Determine the [X, Y] coordinate at the center of the cell enclosing the given text.  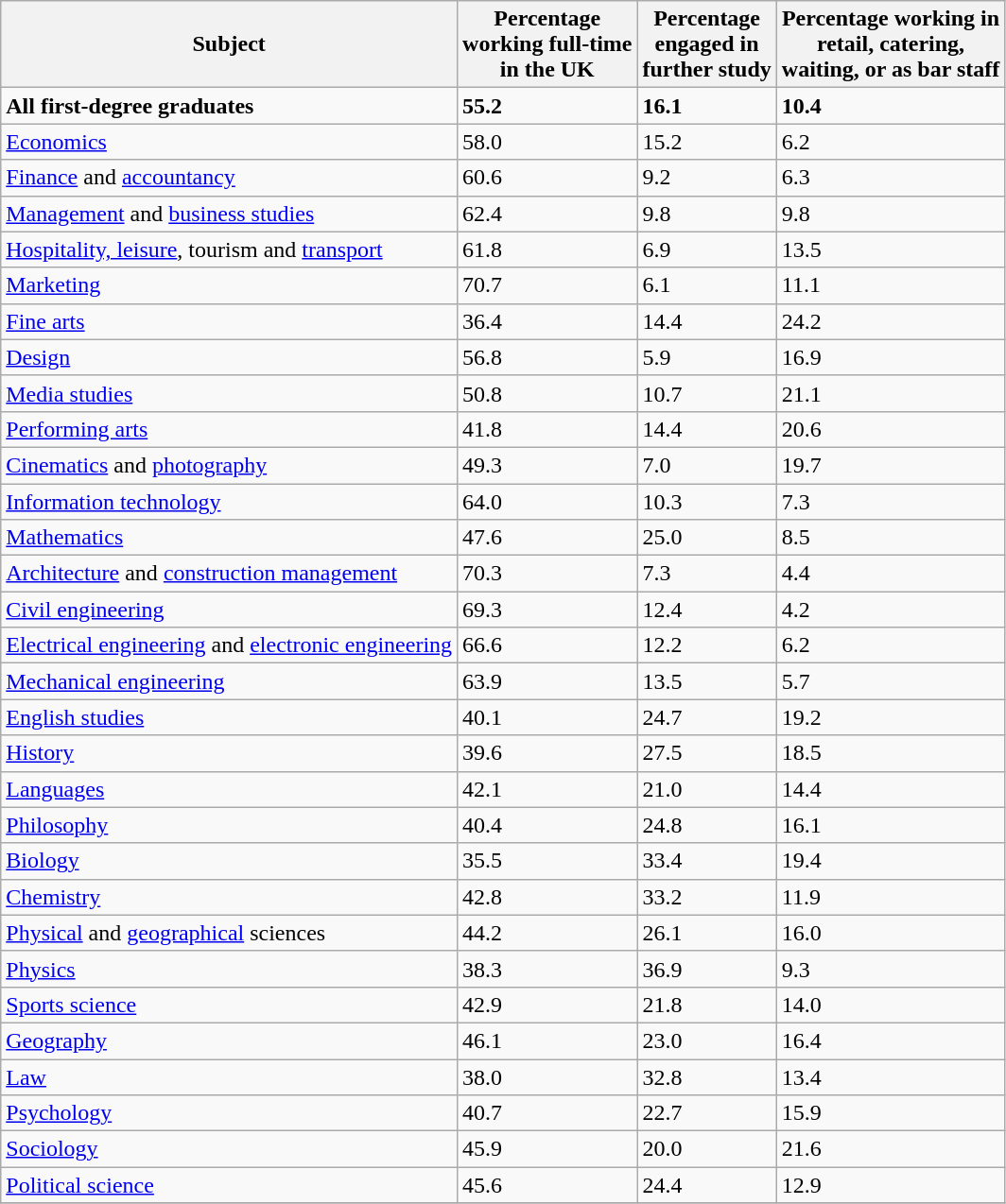
12.9 [891, 1185]
36.9 [707, 969]
10.7 [707, 393]
Political science [229, 1185]
4.4 [891, 574]
Economics [229, 142]
55.2 [547, 106]
Architecture and construction management [229, 574]
20.6 [891, 429]
69.3 [547, 610]
21.0 [707, 789]
Performing arts [229, 429]
19.2 [891, 717]
21.8 [707, 1005]
33.4 [707, 861]
64.0 [547, 502]
42.1 [547, 789]
66.6 [547, 645]
10.3 [707, 502]
12.4 [707, 610]
60.6 [547, 178]
Philosophy [229, 825]
15.2 [707, 142]
4.2 [891, 610]
Physical and geographical sciences [229, 933]
15.9 [891, 1113]
Law [229, 1076]
Physics [229, 969]
Hospitality, leisure, tourism and transport [229, 249]
13.4 [891, 1076]
Languages [229, 789]
Mechanical engineering [229, 681]
Sociology [229, 1149]
5.9 [707, 357]
Percentageengaged infurther study [707, 44]
40.4 [547, 825]
Design [229, 357]
50.8 [547, 393]
23.0 [707, 1041]
Fine arts [229, 321]
11.1 [891, 285]
Electrical engineering and electronic engineering [229, 645]
44.2 [547, 933]
Management and business studies [229, 214]
Mathematics [229, 538]
36.4 [547, 321]
9.3 [891, 969]
70.3 [547, 574]
16.9 [891, 357]
41.8 [547, 429]
18.5 [891, 753]
63.9 [547, 681]
58.0 [547, 142]
25.0 [707, 538]
All first-degree graduates [229, 106]
Sports science [229, 1005]
14.0 [891, 1005]
Marketing [229, 285]
24.7 [707, 717]
24.2 [891, 321]
33.2 [707, 897]
22.7 [707, 1113]
39.6 [547, 753]
47.6 [547, 538]
English studies [229, 717]
62.4 [547, 214]
70.7 [547, 285]
8.5 [891, 538]
32.8 [707, 1076]
6.3 [891, 178]
6.1 [707, 285]
10.4 [891, 106]
27.5 [707, 753]
38.0 [547, 1076]
38.3 [547, 969]
Geography [229, 1041]
Psychology [229, 1113]
40.7 [547, 1113]
45.6 [547, 1185]
26.1 [707, 933]
Finance and accountancy [229, 178]
9.2 [707, 178]
35.5 [547, 861]
History [229, 753]
12.2 [707, 645]
42.9 [547, 1005]
24.4 [707, 1185]
Chemistry [229, 897]
56.8 [547, 357]
42.8 [547, 897]
46.1 [547, 1041]
5.7 [891, 681]
20.0 [707, 1149]
61.8 [547, 249]
11.9 [891, 897]
Biology [229, 861]
Cinematics and photography [229, 465]
7.0 [707, 465]
Percentageworking full-timein the UK [547, 44]
24.8 [707, 825]
Information technology [229, 502]
Civil engineering [229, 610]
21.1 [891, 393]
16.0 [891, 933]
21.6 [891, 1149]
40.1 [547, 717]
49.3 [547, 465]
45.9 [547, 1149]
Percentage working inretail, catering,waiting, or as bar staff [891, 44]
16.4 [891, 1041]
Media studies [229, 393]
6.9 [707, 249]
19.4 [891, 861]
Subject [229, 44]
19.7 [891, 465]
